Detect which cell encompasses the target text, then output its [X, Y] center coordinate. 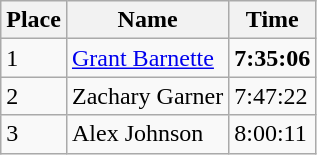
Alex Johnson [147, 134]
Zachary Garner [147, 96]
3 [34, 134]
7:47:22 [272, 96]
Place [34, 20]
Name [147, 20]
2 [34, 96]
Grant Barnette [147, 58]
Time [272, 20]
1 [34, 58]
7:35:06 [272, 58]
8:00:11 [272, 134]
